Identify which cell holds the provided text, then report its [X, Y] central coordinate. 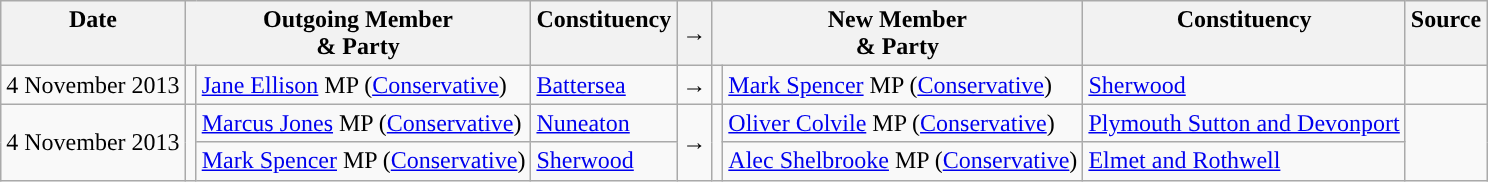
Elmet and Rothwell [1244, 161]
Plymouth Sutton and Devonport [1244, 123]
Source [1446, 34]
Marcus Jones MP (Conservative) [364, 123]
Battersea [604, 85]
Date [93, 34]
New Member& Party [898, 34]
Nuneaton [604, 123]
Oliver Colvile MP (Conservative) [903, 123]
Jane Ellison MP (Conservative) [364, 85]
Outgoing Member& Party [358, 34]
Alec Shelbrooke MP (Conservative) [903, 161]
